Provide the (x, y) coordinate of the cell's center where the given text is located.  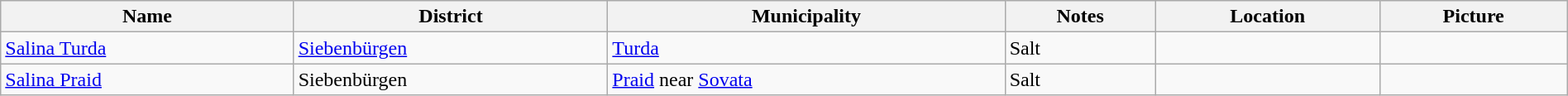
Notes (1080, 17)
Municipality (806, 17)
Picture (1474, 17)
Turda (806, 48)
Name (147, 17)
Praid near Sovata (806, 79)
Salina Turda (147, 48)
Salina Praid (147, 79)
District (451, 17)
Location (1267, 17)
